Return the (x, y) coordinate for the center point of the cell that contains the specified text.  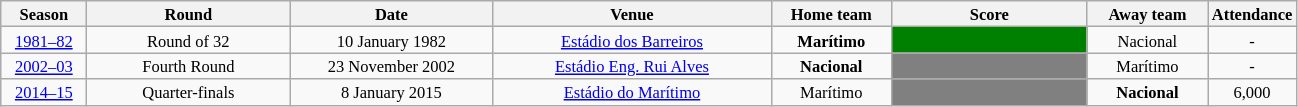
Fourth Round (188, 66)
23 November 2002 (392, 66)
2014–15 (44, 92)
Home team (832, 14)
Round (188, 14)
Estádio Eng. Rui Alves (632, 66)
Venue (632, 14)
Estádio dos Barreiros (632, 40)
Round of 32 (188, 40)
1981–82 (44, 40)
8 January 2015 (392, 92)
10 January 1982 (392, 40)
Date (392, 14)
Score (990, 14)
Quarter-finals (188, 92)
2002–03 (44, 66)
6,000 (1252, 92)
Season (44, 14)
Attendance (1252, 14)
Estádio do Marítimo (632, 92)
Away team (1148, 14)
